Detect which cell encompasses the target text, then output its [x, y] center coordinate. 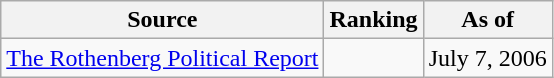
Source [162, 20]
The Rothenberg Political Report [162, 58]
July 7, 2006 [488, 58]
As of [488, 20]
Ranking [374, 20]
